Detect which cell encompasses the target text, then output its (X, Y) center coordinate. 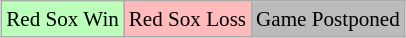
Red Sox Win (62, 18)
Red Sox Loss (188, 18)
Game Postponed (328, 18)
